Output the (X, Y) coordinate of the center of the cell containing the given text.  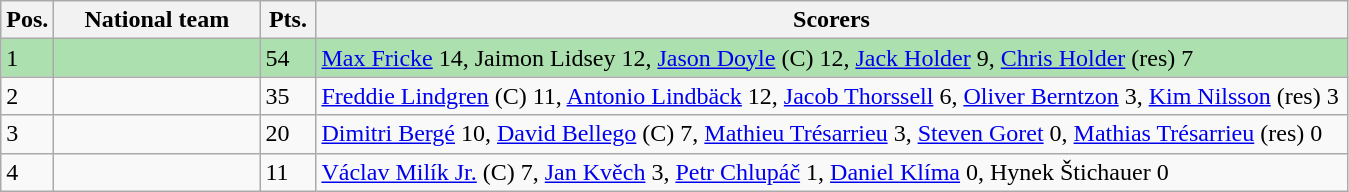
3 (28, 134)
Pos. (28, 20)
20 (288, 134)
11 (288, 172)
Václav Milík Jr. (C) 7, Jan Kvěch 3, Petr Chlupáč 1, Daniel Klíma 0, Hynek Štichauer 0 (832, 172)
Max Fricke 14, Jaimon Lidsey 12, Jason Doyle (C) 12, Jack Holder 9, Chris Holder (res) 7 (832, 58)
Pts. (288, 20)
Freddie Lindgren (C) 11, Antonio Lindbäck 12, Jacob Thorssell 6, Oliver Berntzon 3, Kim Nilsson (res) 3 (832, 96)
National team (157, 20)
2 (28, 96)
Dimitri Bergé 10, David Bellego (C) 7, Mathieu Trésarrieu 3, Steven Goret 0, Mathias Trésarrieu (res) 0 (832, 134)
54 (288, 58)
Scorers (832, 20)
1 (28, 58)
4 (28, 172)
35 (288, 96)
